Locate the cell with the specified text and output its [x, y] center coordinate. 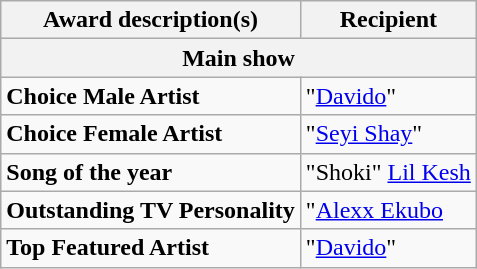
Main show [239, 58]
Choice Male Artist [151, 96]
Award description(s) [151, 20]
Choice Female Artist [151, 134]
"Seyi Shay" [388, 134]
Song of the year [151, 172]
Top Featured Artist [151, 248]
"Shoki" Lil Kesh [388, 172]
Recipient [388, 20]
"Alexx Ekubo [388, 210]
Outstanding TV Personality [151, 210]
